Find where the given text appears and provide that cell's center as (X, Y) coordinate. 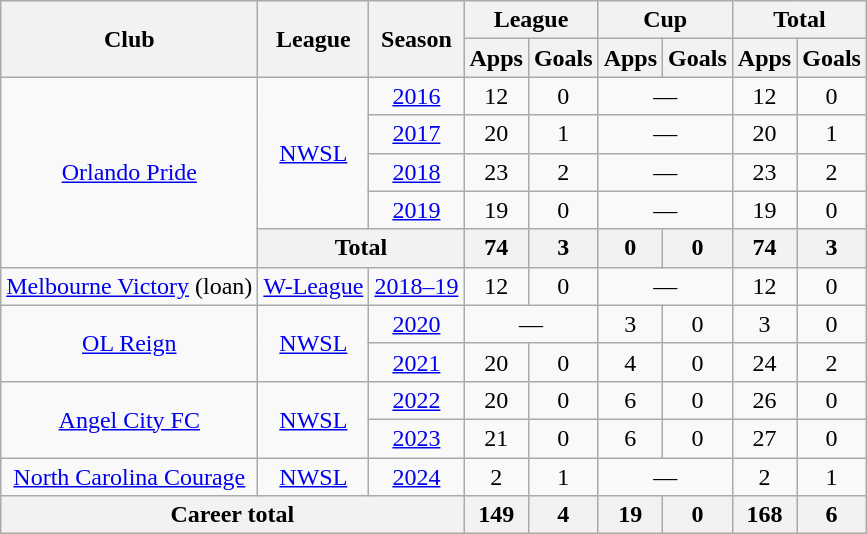
2018 (416, 172)
2018–19 (416, 286)
Melbourne Victory (loan) (130, 286)
149 (496, 515)
North Carolina Courage (130, 477)
2017 (416, 134)
W-League (314, 286)
26 (764, 400)
2022 (416, 400)
2020 (416, 324)
21 (496, 438)
OL Reign (130, 343)
2021 (416, 362)
Club (130, 39)
2016 (416, 96)
Angel City FC (130, 419)
168 (764, 515)
27 (764, 438)
2024 (416, 477)
Season (416, 39)
Career total (232, 515)
Cup (665, 20)
2019 (416, 210)
2023 (416, 438)
Orlando Pride (130, 172)
24 (764, 362)
